From the cell containing the given text, extract its center point as (X, Y) coordinate. 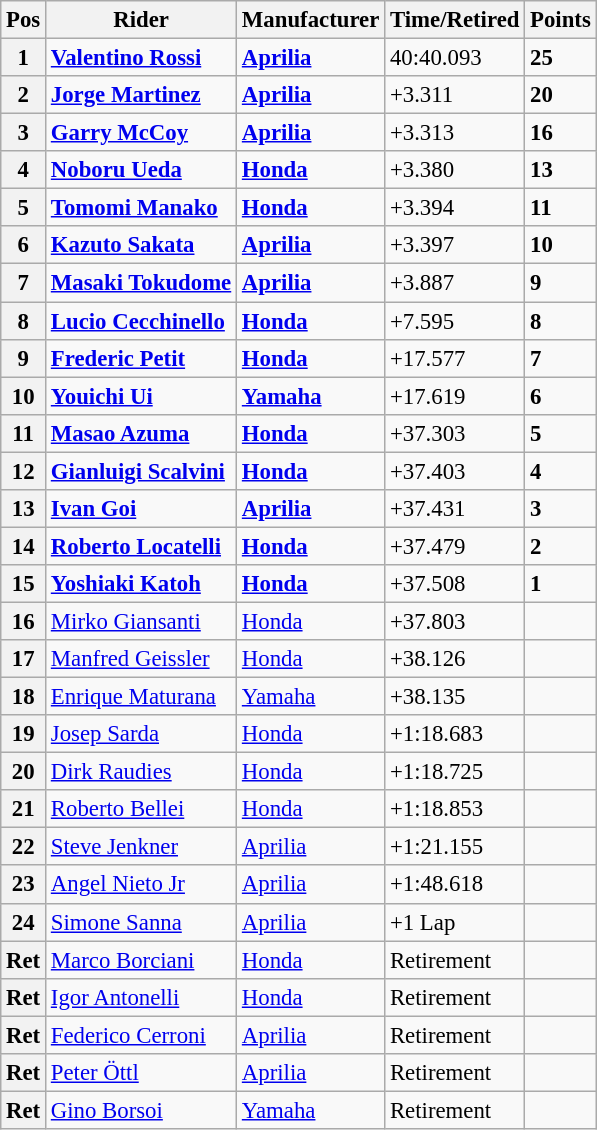
Gianluigi Scalvini (142, 471)
17 (24, 659)
Steve Jenkner (142, 847)
Youichi Ui (142, 396)
12 (24, 471)
+37.803 (455, 621)
Kazuto Sakata (142, 245)
+38.135 (455, 697)
Igor Antonelli (142, 997)
Garry McCoy (142, 133)
Time/Retired (455, 20)
+1:18.683 (455, 734)
+37.303 (455, 433)
+38.126 (455, 659)
+17.577 (455, 358)
Yoshiaki Katoh (142, 584)
+3.313 (455, 133)
+3.887 (455, 283)
+1 Lap (455, 922)
25 (560, 58)
Masao Azuma (142, 433)
Ivan Goi (142, 509)
+7.595 (455, 321)
Masaki Tokudome (142, 283)
Roberto Bellei (142, 809)
+1:48.618 (455, 885)
Manfred Geissler (142, 659)
Roberto Locatelli (142, 546)
+3.394 (455, 208)
+3.380 (455, 170)
+37.508 (455, 584)
23 (24, 885)
Frederic Petit (142, 358)
Enrique Maturana (142, 697)
Gino Borsoi (142, 1110)
+1:18.853 (455, 809)
21 (24, 809)
+37.431 (455, 509)
Rider (142, 20)
14 (24, 546)
Manufacturer (311, 20)
40:40.093 (455, 58)
Marco Borciani (142, 960)
19 (24, 734)
22 (24, 847)
Jorge Martinez (142, 95)
18 (24, 697)
Pos (24, 20)
24 (24, 922)
+3.311 (455, 95)
Valentino Rossi (142, 58)
+37.403 (455, 471)
Points (560, 20)
+1:18.725 (455, 772)
+17.619 (455, 396)
+37.479 (455, 546)
Angel Nieto Jr (142, 885)
Peter Öttl (142, 1073)
+3.397 (455, 245)
Dirk Raudies (142, 772)
Josep Sarda (142, 734)
Noboru Ueda (142, 170)
Mirko Giansanti (142, 621)
+1:21.155 (455, 847)
Federico Cerroni (142, 1035)
15 (24, 584)
Tomomi Manako (142, 208)
Lucio Cecchinello (142, 321)
Simone Sanna (142, 922)
